From the cell containing the given text, extract its center point as [X, Y] coordinate. 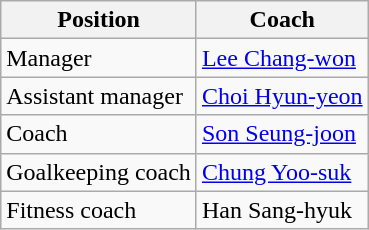
Position [99, 20]
Fitness coach [99, 210]
Goalkeeping coach [99, 172]
Han Sang-hyuk [282, 210]
Assistant manager [99, 96]
Lee Chang-won [282, 58]
Chung Yoo-suk [282, 172]
Choi Hyun-yeon [282, 96]
Son Seung-joon [282, 134]
Manager [99, 58]
